Return the [x, y] coordinate for the center point of the cell that contains the specified text.  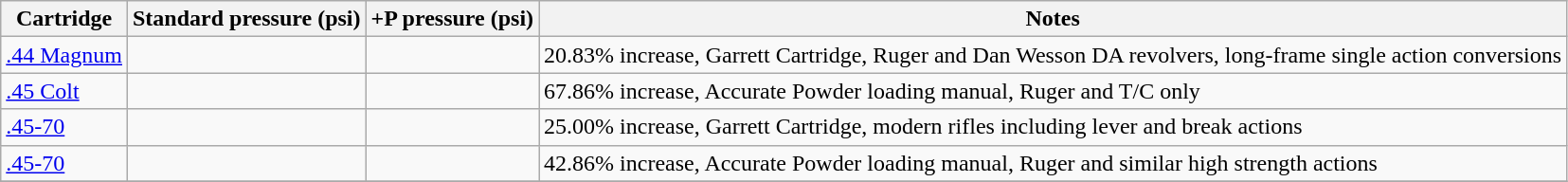
25.00% increase, Garrett Cartridge, modern rifles including lever and break actions [1054, 127]
Standard pressure (psi) [246, 19]
+P pressure (psi) [453, 19]
Notes [1054, 19]
42.86% increase, Accurate Powder loading manual, Ruger and similar high strength actions [1054, 163]
.45 Colt [64, 91]
.44 Magnum [64, 55]
20.83% increase, Garrett Cartridge, Ruger and Dan Wesson DA revolvers, long-frame single action conversions [1054, 55]
Cartridge [64, 19]
67.86% increase, Accurate Powder loading manual, Ruger and T/C only [1054, 91]
